Extract the [x, y] coordinate from the center of the cell holding the provided text.  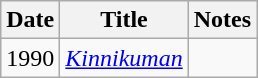
1990 [30, 58]
Title [124, 20]
Kinnikuman [124, 58]
Notes [222, 20]
Date [30, 20]
